Detect which cell encompasses the target text, then output its (X, Y) center coordinate. 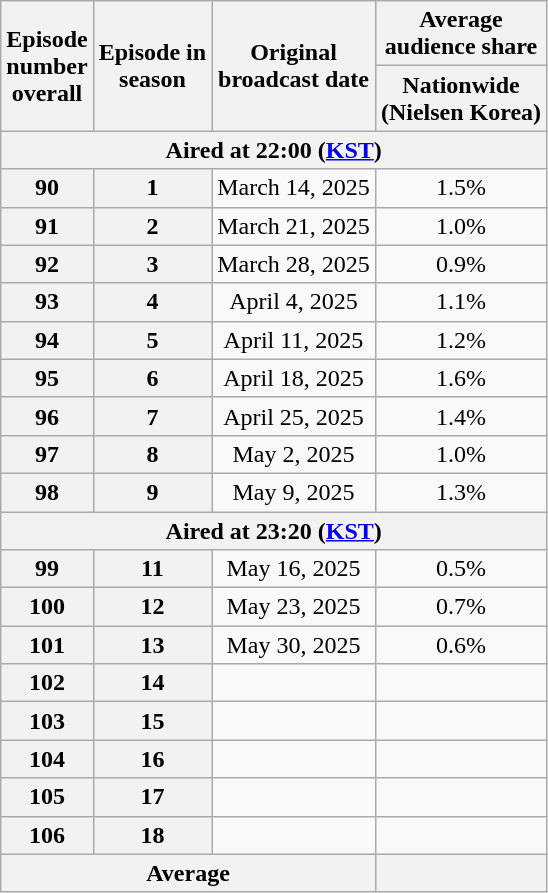
100 (47, 607)
1 (152, 188)
1.1% (460, 302)
92 (47, 264)
April 18, 2025 (294, 378)
0.7% (460, 607)
18 (152, 835)
94 (47, 340)
104 (47, 759)
May 9, 2025 (294, 492)
12 (152, 607)
Nationwide(Nielsen Korea) (460, 98)
1.3% (460, 492)
102 (47, 683)
8 (152, 454)
98 (47, 492)
1.6% (460, 378)
11 (152, 569)
May 16, 2025 (294, 569)
Episode inseason (152, 66)
14 (152, 683)
3 (152, 264)
93 (47, 302)
Averageaudience share (460, 34)
0.6% (460, 645)
101 (47, 645)
March 21, 2025 (294, 226)
99 (47, 569)
96 (47, 416)
Originalbroadcast date (294, 66)
97 (47, 454)
April 25, 2025 (294, 416)
103 (47, 721)
91 (47, 226)
16 (152, 759)
May 23, 2025 (294, 607)
March 14, 2025 (294, 188)
90 (47, 188)
105 (47, 797)
1.5% (460, 188)
Aired at 22:00 (KST) (274, 150)
0.9% (460, 264)
0.5% (460, 569)
15 (152, 721)
7 (152, 416)
1.2% (460, 340)
Episodenumberoverall (47, 66)
9 (152, 492)
95 (47, 378)
Average (188, 873)
4 (152, 302)
106 (47, 835)
1.4% (460, 416)
13 (152, 645)
May 30, 2025 (294, 645)
April 11, 2025 (294, 340)
April 4, 2025 (294, 302)
2 (152, 226)
May 2, 2025 (294, 454)
March 28, 2025 (294, 264)
6 (152, 378)
17 (152, 797)
Aired at 23:20 (KST) (274, 531)
5 (152, 340)
